Output the [X, Y] coordinate of the center of the cell containing the given text.  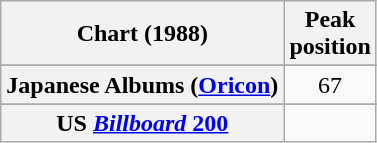
67 [330, 85]
Japanese Albums (Oricon) [142, 85]
Chart (1988) [142, 34]
US Billboard 200 [142, 123]
Peakposition [330, 34]
